Identify which cell holds the provided text, then report its (X, Y) central coordinate. 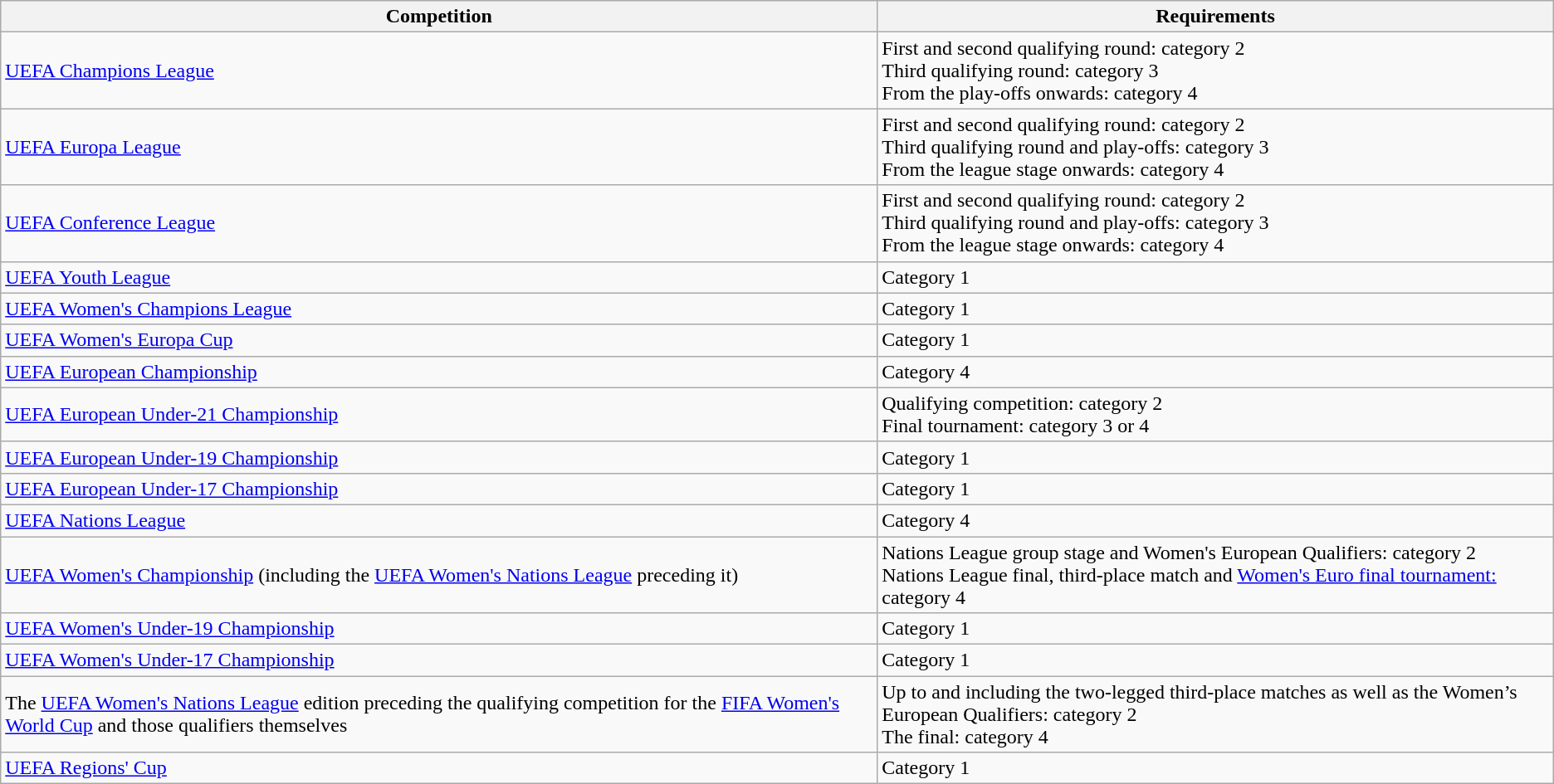
UEFA Champions League (439, 71)
UEFA European Under-21 Championship (439, 415)
Qualifying competition: category 2Final tournament: category 3 or 4 (1215, 415)
UEFA Women's Championship (including the UEFA Women's Nations League preceding it) (439, 574)
UEFA Youth League (439, 277)
UEFA Europa League (439, 147)
UEFA Regions' Cup (439, 768)
Up to and including the two-legged third-place matches as well as the Women’s European Qualifiers: category 2The final: category 4 (1215, 714)
Requirements (1215, 17)
UEFA Women's Europa Cup (439, 340)
UEFA Conference League (439, 223)
UEFA European Championship (439, 372)
UEFA Women's Under-17 Championship (439, 660)
Competition (439, 17)
UEFA Nations League (439, 520)
First and second qualifying round: category 2Third qualifying round: category 3From the play-offs onwards: category 4 (1215, 71)
UEFA European Under-17 Championship (439, 489)
UEFA European Under-19 Championship (439, 457)
The UEFA Women's Nations League edition preceding the qualifying competition for the FIFA Women's World Cup and those qualifiers themselves (439, 714)
UEFA Women's Champions League (439, 309)
UEFA Women's Under-19 Championship (439, 629)
